Capture the cell that displays the provided text and extract its (X, Y) central coordinate. 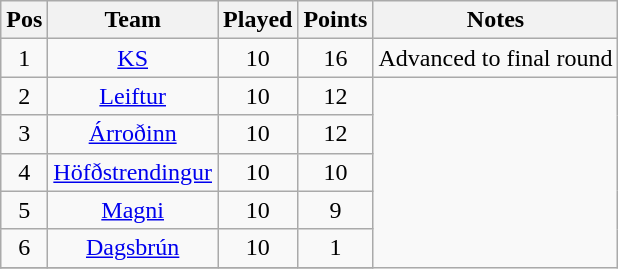
Advanced to final round (496, 58)
16 (336, 58)
Árroðinn (133, 134)
Team (133, 20)
5 (24, 210)
2 (24, 96)
Pos (24, 20)
KS (133, 58)
Notes (496, 20)
4 (24, 172)
Magni (133, 210)
Played (258, 20)
Points (336, 20)
Dagsbrún (133, 248)
9 (336, 210)
Leiftur (133, 96)
6 (24, 248)
3 (24, 134)
Höfðstrendingur (133, 172)
